Return (x, y) of the center of cell containing provided text 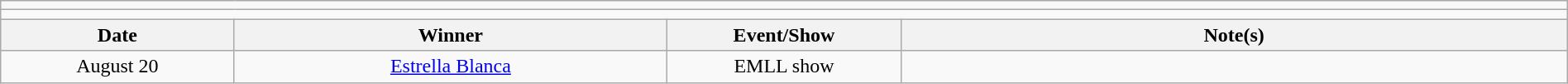
Date (117, 35)
Estrella Blanca (451, 67)
EMLL show (784, 67)
Winner (451, 35)
Event/Show (784, 35)
Note(s) (1234, 35)
August 20 (117, 67)
